Identify which cell holds the provided text, then report its [x, y] central coordinate. 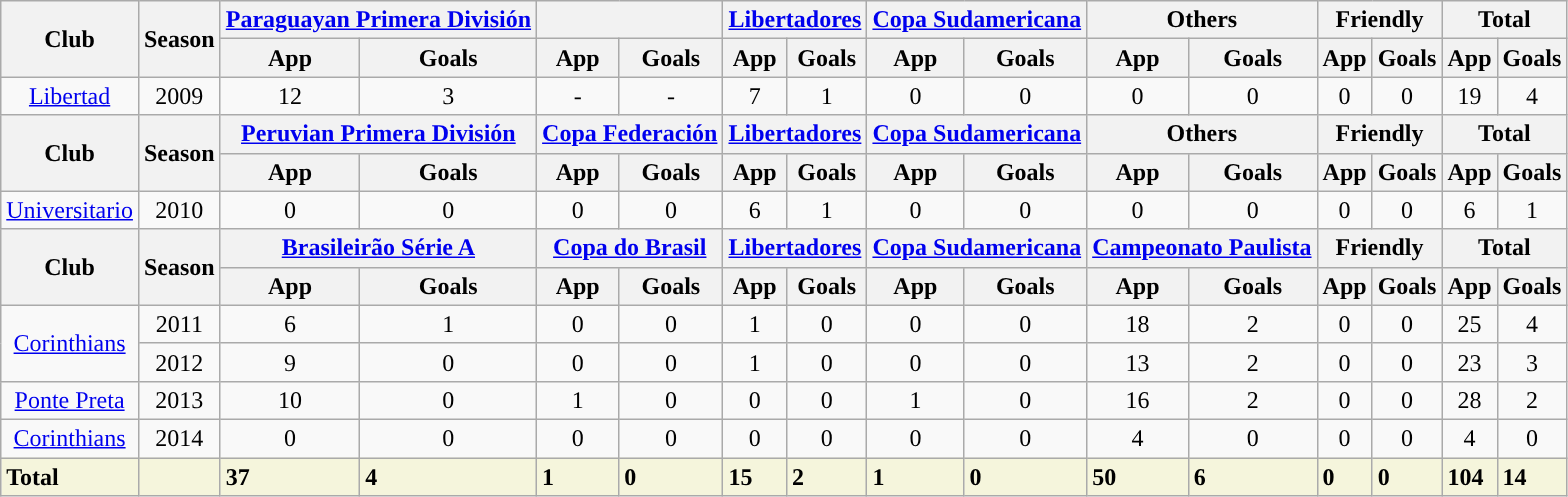
Copa Federación [630, 134]
Libertad [70, 96]
10 [290, 400]
14 [1532, 477]
2011 [179, 324]
37 [290, 477]
2009 [179, 96]
28 [1470, 400]
25 [1470, 324]
7 [755, 96]
16 [1138, 400]
2010 [179, 210]
Campeonato Paulista [1202, 248]
9 [290, 362]
Paraguayan Primera División [378, 20]
Ponte Preta [70, 400]
2012 [179, 362]
15 [755, 477]
12 [290, 96]
18 [1138, 324]
Brasileirão Série A [378, 248]
104 [1470, 477]
13 [1138, 362]
2013 [179, 400]
23 [1470, 362]
Peruvian Primera División [378, 134]
Copa do Brasil [630, 248]
19 [1470, 96]
2014 [179, 438]
50 [1138, 477]
Universitario [70, 210]
